For the text-containing cell, return its midpoint in (x, y) coordinate format. 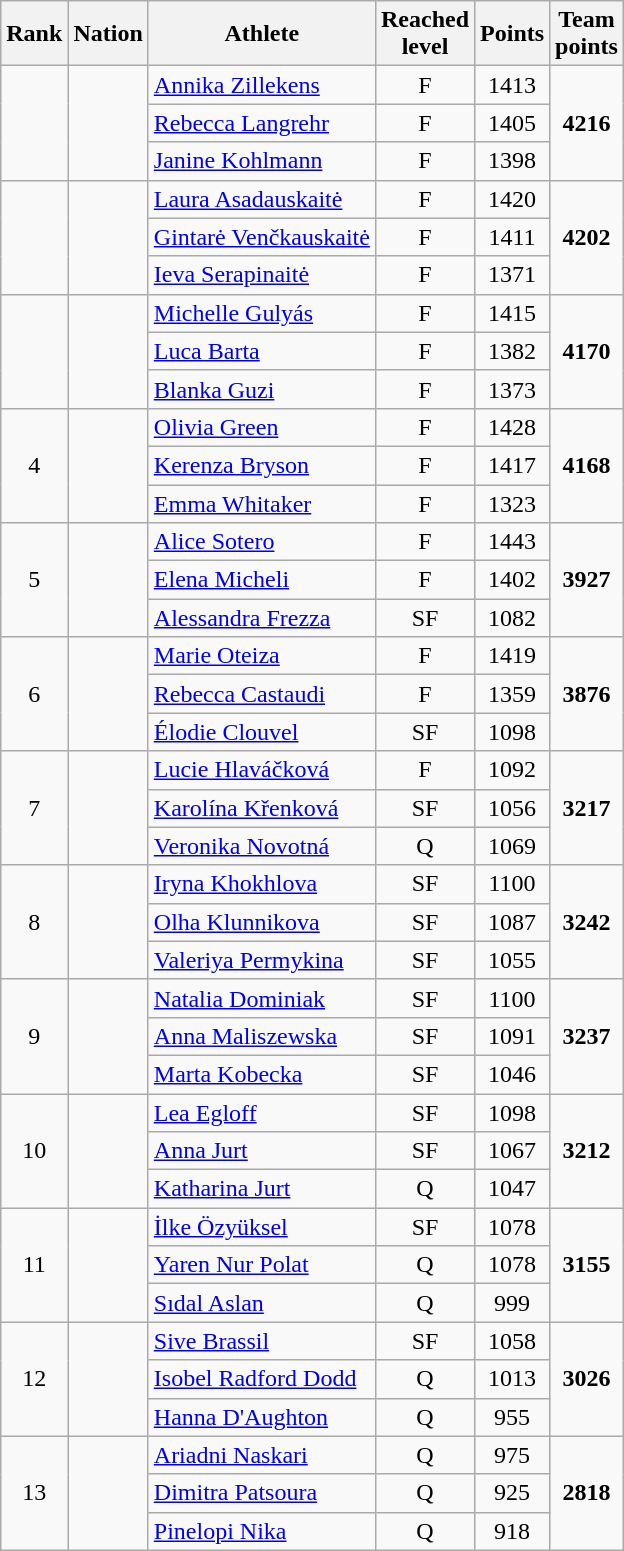
Janine Kohlmann (262, 161)
1092 (512, 770)
Isobel Radford Dodd (262, 1379)
Lucie Hlaváčková (262, 770)
Laura Asadauskaitė (262, 199)
1402 (512, 580)
918 (512, 1531)
Natalia Dominiak (262, 998)
Olivia Green (262, 427)
Sıdal Aslan (262, 1303)
8 (34, 922)
1046 (512, 1074)
Élodie Clouvel (262, 732)
1323 (512, 503)
Luca Barta (262, 351)
1382 (512, 351)
1373 (512, 389)
4 (34, 465)
Kerenza Bryson (262, 465)
3217 (587, 808)
13 (34, 1493)
1417 (512, 465)
3242 (587, 922)
1371 (512, 275)
Rebecca Langrehr (262, 123)
1013 (512, 1379)
Ariadni Naskari (262, 1455)
1067 (512, 1151)
3876 (587, 694)
3212 (587, 1151)
Teampoints (587, 34)
925 (512, 1493)
1419 (512, 656)
Emma Whitaker (262, 503)
6 (34, 694)
1087 (512, 922)
Rank (34, 34)
1359 (512, 694)
Reachedlevel (424, 34)
11 (34, 1265)
Points (512, 34)
Marta Kobecka (262, 1074)
4202 (587, 237)
955 (512, 1417)
3155 (587, 1265)
Marie Oteiza (262, 656)
3237 (587, 1036)
4168 (587, 465)
1091 (512, 1036)
Alessandra Frezza (262, 618)
10 (34, 1151)
Karolína Křenková (262, 808)
Katharina Jurt (262, 1189)
2818 (587, 1493)
1082 (512, 618)
Iryna Khokhlova (262, 884)
Rebecca Castaudi (262, 694)
Anna Maliszewska (262, 1036)
1413 (512, 85)
Nation (108, 34)
Lea Egloff (262, 1113)
Veronika Novotná (262, 846)
5 (34, 580)
Pinelopi Nika (262, 1531)
9 (34, 1036)
Gintarė Venčkauskaitė (262, 237)
4216 (587, 123)
Annika Zillekens (262, 85)
1055 (512, 960)
999 (512, 1303)
1443 (512, 542)
3026 (587, 1379)
1398 (512, 161)
1420 (512, 199)
1069 (512, 846)
1058 (512, 1341)
Sive Brassil (262, 1341)
1405 (512, 123)
Athlete (262, 34)
İlke Özyüksel (262, 1227)
Blanka Guzi (262, 389)
Valeriya Permykina (262, 960)
Ieva Serapinaitė (262, 275)
Dimitra Patsoura (262, 1493)
Alice Sotero (262, 542)
3927 (587, 580)
Hanna D'Aughton (262, 1417)
1428 (512, 427)
Olha Klunnikova (262, 922)
Yaren Nur Polat (262, 1265)
1056 (512, 808)
1415 (512, 313)
1047 (512, 1189)
975 (512, 1455)
7 (34, 808)
4170 (587, 351)
1411 (512, 237)
12 (34, 1379)
Anna Jurt (262, 1151)
Elena Micheli (262, 580)
Michelle Gulyás (262, 313)
